Locate the cell with the specified text and output its (X, Y) center coordinate. 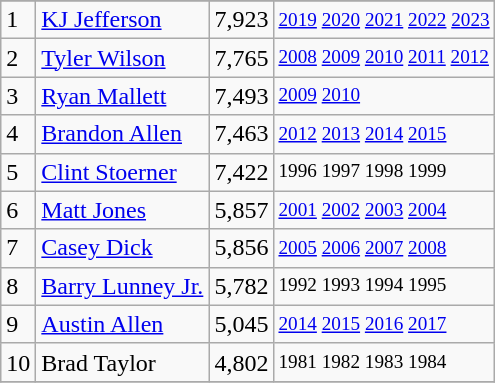
5,782 (242, 286)
2005 2006 2007 2008 (384, 248)
3 (18, 96)
Clint Stoerner (122, 172)
4,802 (242, 362)
5 (18, 172)
7,463 (242, 134)
Brad Taylor (122, 362)
7,422 (242, 172)
1996 1997 1998 1999 (384, 172)
6 (18, 210)
2009 2010 (384, 96)
2019 2020 2021 2022 2023 (384, 20)
Tyler Wilson (122, 58)
2012 2013 2014 2015 (384, 134)
2014 2015 2016 2017 (384, 324)
7,493 (242, 96)
Matt Jones (122, 210)
9 (18, 324)
2008 2009 2010 2011 2012 (384, 58)
KJ Jefferson (122, 20)
4 (18, 134)
5,045 (242, 324)
8 (18, 286)
Brandon Allen (122, 134)
Austin Allen (122, 324)
Casey Dick (122, 248)
5,857 (242, 210)
Barry Lunney Jr. (122, 286)
7,765 (242, 58)
1 (18, 20)
5,856 (242, 248)
Ryan Mallett (122, 96)
7,923 (242, 20)
1992 1993 1994 1995 (384, 286)
2001 2002 2003 2004 (384, 210)
1981 1982 1983 1984 (384, 362)
2 (18, 58)
10 (18, 362)
7 (18, 248)
